Return (x, y) of the center of cell containing provided text 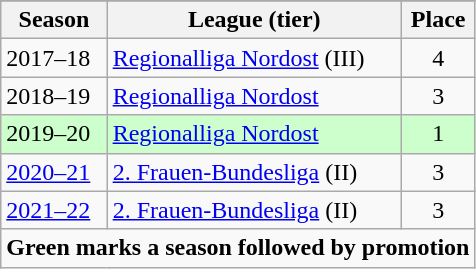
Regionalliga Nordost (III) (254, 58)
1 (438, 134)
League (tier) (254, 20)
4 (438, 58)
2019–20 (54, 134)
Season (54, 20)
Place (438, 20)
2020–21 (54, 172)
2017–18 (54, 58)
2018–19 (54, 96)
2021–22 (54, 210)
Green marks a season followed by promotion (238, 248)
